Return (X, Y) of the center of cell containing provided text 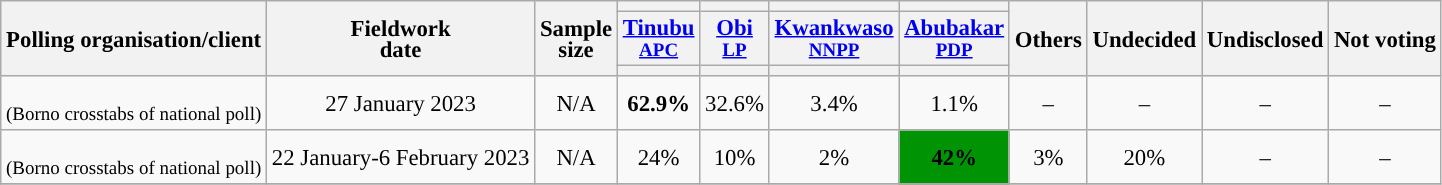
22 January-6 February 2023 (401, 157)
32.6% (734, 103)
TinubuAPC (658, 39)
27 January 2023 (401, 103)
Others (1048, 38)
Undisclosed (1266, 38)
1.1% (954, 103)
ObiLP (734, 39)
KwankwasoNNPP (834, 39)
Polling organisation/client (134, 38)
24% (658, 157)
42% (954, 157)
3% (1048, 157)
Fieldworkdate (401, 38)
Not voting (1385, 38)
20% (1144, 157)
AbubakarPDP (954, 39)
3.4% (834, 103)
2% (834, 157)
Samplesize (576, 38)
10% (734, 157)
Undecided (1144, 38)
62.9% (658, 103)
